Provide the [X, Y] coordinate of the cell's center where the given text is located.  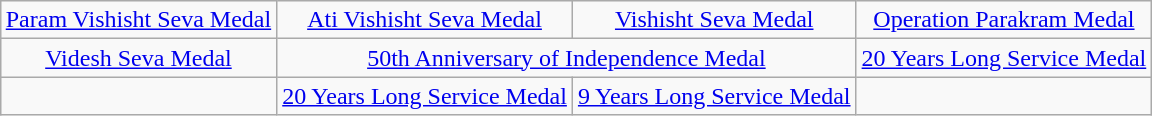
Vishisht Seva Medal [714, 20]
Videsh Seva Medal [138, 58]
9 Years Long Service Medal [714, 96]
Ati Vishisht Seva Medal [425, 20]
Param Vishisht Seva Medal [138, 20]
Operation Parakram Medal [1004, 20]
50th Anniversary of Independence Medal [566, 58]
